Pinpoint the cell where the given text exists, returning its [x, y] midpoint coordinate. 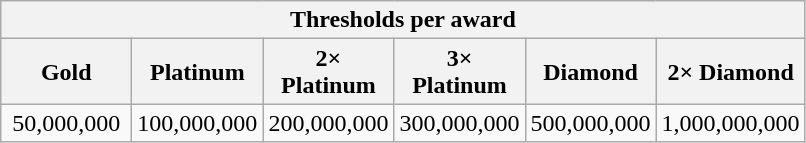
500,000,000 [590, 123]
Thresholds per award [403, 20]
200,000,000 [328, 123]
1,000,000,000 [730, 123]
2× Platinum [328, 72]
Diamond [590, 72]
Platinum [198, 72]
3× Platinum [460, 72]
300,000,000 [460, 123]
Gold [66, 72]
50,000,000 [66, 123]
2× Diamond [730, 72]
100,000,000 [198, 123]
